Determine the [x, y] coordinate at the center of the cell enclosing the given text.  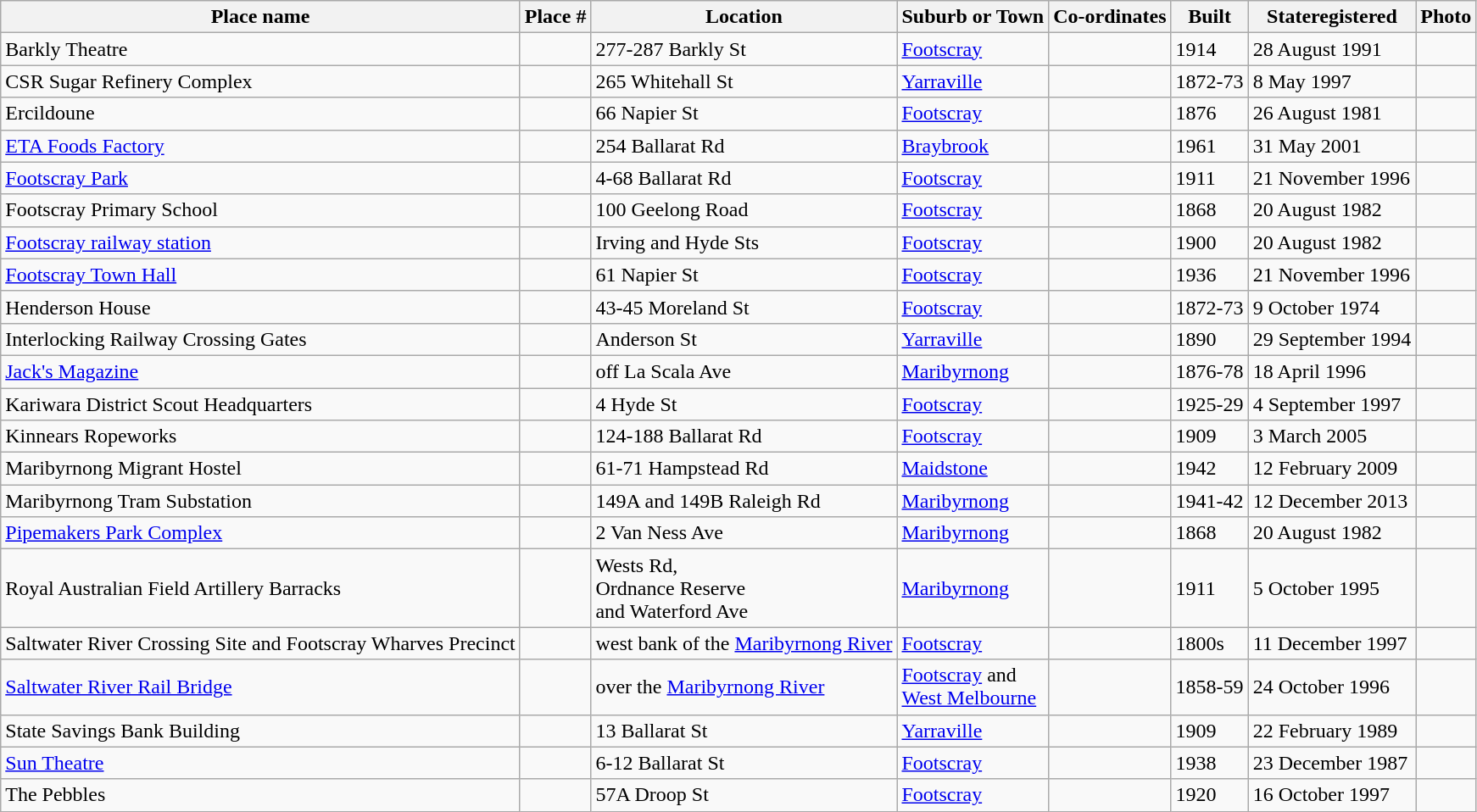
29 September 1994 [1332, 339]
1938 [1209, 763]
57A Droop St [744, 795]
28 August 1991 [1332, 49]
277-287 Barkly St [744, 49]
Kinnears Ropeworks [260, 437]
18 April 1996 [1332, 371]
24 October 1996 [1332, 687]
Saltwater River Rail Bridge [260, 687]
over the Maribyrnong River [744, 687]
ETA Foods Factory [260, 146]
State Savings Bank Building [260, 731]
1942 [1209, 469]
1800s [1209, 643]
Photo [1446, 17]
66 Napier St [744, 114]
1941-42 [1209, 501]
Maribyrnong Migrant Hostel [260, 469]
Footscray Park [260, 178]
61-71 Hampstead Rd [744, 469]
124-188 Ballarat Rd [744, 437]
Place name [260, 17]
149A and 149B Raleigh Rd [744, 501]
off La Scala Ave [744, 371]
Footscray Town Hall [260, 275]
254 Ballarat Rd [744, 146]
Pipemakers Park Complex [260, 533]
22 February 1989 [1332, 731]
61 Napier St [744, 275]
Suburb or Town [973, 17]
8 May 1997 [1332, 81]
1961 [1209, 146]
Irving and Hyde Sts [744, 242]
Footscray railway station [260, 242]
Wests Rd, Ordnance Reserve and Waterford Ave [744, 588]
43-45 Moreland St [744, 307]
4 Hyde St [744, 404]
100 Geelong Road [744, 210]
The Pebbles [260, 795]
Co-ordinates [1110, 17]
31 May 2001 [1332, 146]
Braybrook [973, 146]
11 December 1997 [1332, 643]
Maidstone [973, 469]
265 Whitehall St [744, 81]
4-68 Ballarat Rd [744, 178]
CSR Sugar Refinery Complex [260, 81]
16 October 1997 [1332, 795]
2 Van Ness Ave [744, 533]
Footscray and West Melbourne [973, 687]
Saltwater River Crossing Site and Footscray Wharves Precinct [260, 643]
Ercildoune [260, 114]
Anderson St [744, 339]
4 September 1997 [1332, 404]
12 February 2009 [1332, 469]
Royal Australian Field Artillery Barracks [260, 588]
6-12 Ballarat St [744, 763]
1900 [1209, 242]
west bank of the Maribyrnong River [744, 643]
1890 [1209, 339]
Sun Theatre [260, 763]
12 December 2013 [1332, 501]
5 October 1995 [1332, 588]
Jack's Magazine [260, 371]
Barkly Theatre [260, 49]
Footscray Primary School [260, 210]
13 Ballarat St [744, 731]
Henderson House [260, 307]
Place # [555, 17]
Stateregistered [1332, 17]
Location [744, 17]
26 August 1981 [1332, 114]
23 December 1987 [1332, 763]
1914 [1209, 49]
Interlocking Railway Crossing Gates [260, 339]
1936 [1209, 275]
1876-78 [1209, 371]
1920 [1209, 795]
Kariwara District Scout Headquarters [260, 404]
Built [1209, 17]
Maribyrnong Tram Substation [260, 501]
1876 [1209, 114]
1858-59 [1209, 687]
9 October 1974 [1332, 307]
1925-29 [1209, 404]
3 March 2005 [1332, 437]
